Return the (X, Y) coordinate for the center point of the cell that contains the specified text.  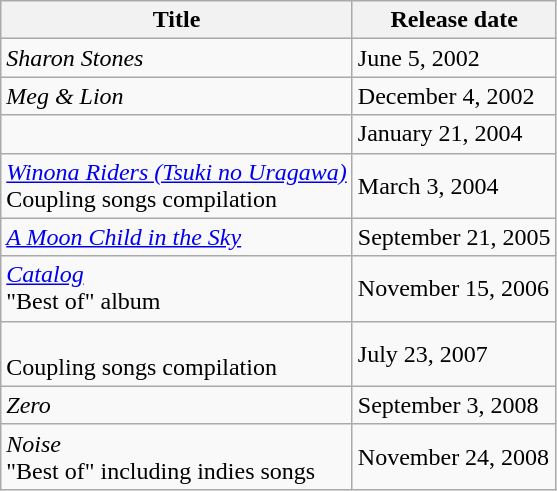
June 5, 2002 (454, 58)
A Moon Child in the Sky (177, 237)
Catalog"Best of" album (177, 288)
September 21, 2005 (454, 237)
November 24, 2008 (454, 456)
Zero (177, 405)
March 3, 2004 (454, 186)
Release date (454, 20)
Winona Riders (Tsuki no Uragawa)Coupling songs compilation (177, 186)
Title (177, 20)
Noise"Best of" including indies songs (177, 456)
Sharon Stones (177, 58)
September 3, 2008 (454, 405)
November 15, 2006 (454, 288)
Coupling songs compilation (177, 354)
July 23, 2007 (454, 354)
December 4, 2002 (454, 96)
Meg & Lion (177, 96)
January 21, 2004 (454, 134)
